Output the (X, Y) coordinate of the center of the cell containing the given text.  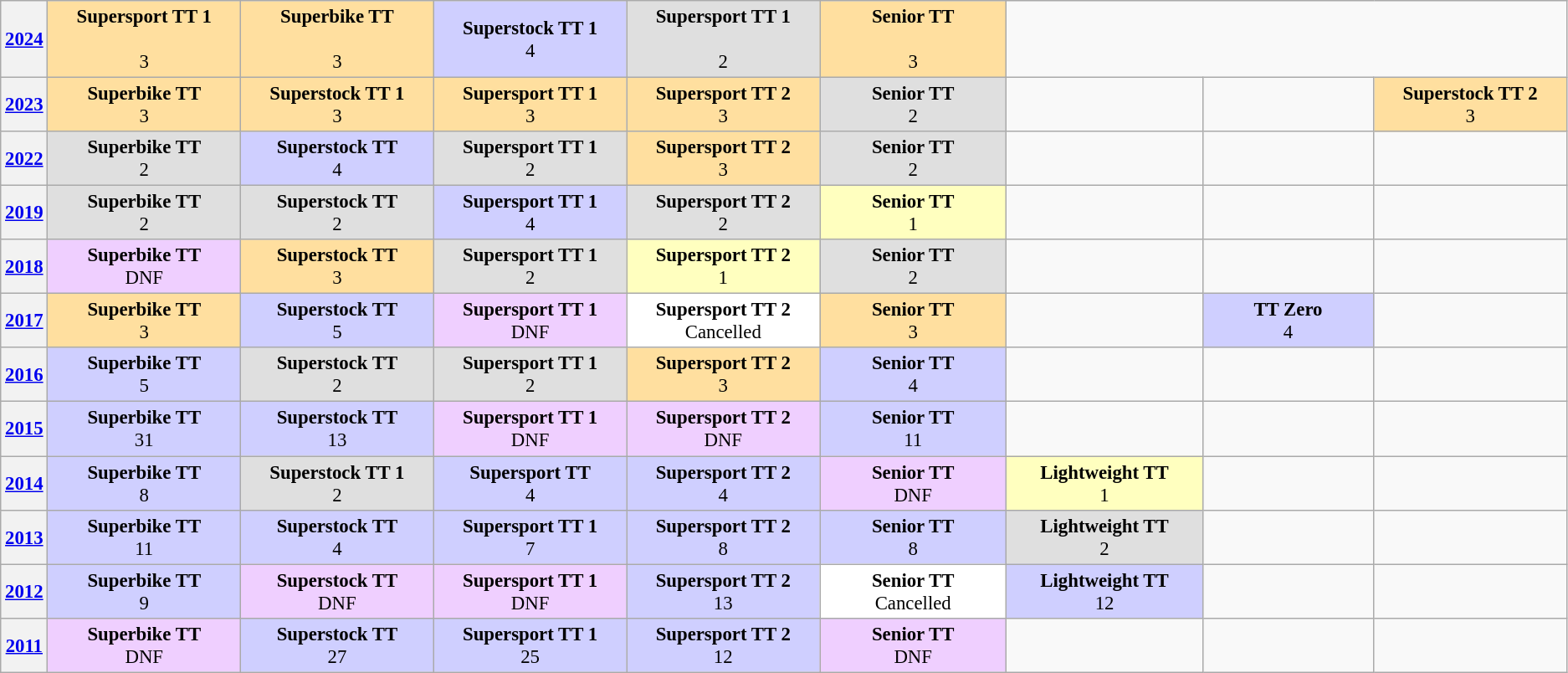
Superstock TT3 (338, 266)
Senior TT8 (914, 537)
Supersport TT 2Cancelled (723, 321)
Superstock TT 23 (1471, 105)
2019 (24, 213)
Superbike TT 3 (144, 105)
Senior TT1 (914, 213)
2013 (24, 537)
Superstock TTDNF (338, 591)
Superstock TT 12 (338, 484)
Supersport TT4 (530, 484)
Lightweight TT2 (1104, 537)
Senior TT4 (914, 375)
Superstock TT 1 4 (530, 39)
Supersport TT 125 (530, 645)
Senior TTCancelled (914, 591)
Superbike TT5 (144, 375)
Supersport TT 1 3 (144, 39)
2012 (24, 591)
Superbike TT11 (144, 537)
TT Zero4 (1289, 321)
2016 (24, 375)
Superstock TT5 (338, 321)
Supersport TT 2 DNF (723, 429)
Supersport TT 213 (723, 591)
Supersport TT 21 (723, 266)
Superbike TT9 (144, 591)
2011 (24, 645)
Supersport TT 1 2 (723, 39)
Supersport TT 28 (723, 537)
2024 (24, 39)
Lightweight TT1 (1104, 484)
Supersport TT 212 (723, 645)
2018 (24, 266)
2014 (24, 484)
Supersport TT 17 (530, 537)
2023 (24, 105)
Superbike TT8 (144, 484)
2022 (24, 159)
2017 (24, 321)
Supersport TT 13 (530, 105)
Senior TT11 (914, 429)
Lightweight TT12 (1104, 591)
Superbike TT31 (144, 429)
Superstock TT27 (338, 645)
2015 (24, 429)
Supersport TT 2 2 (723, 213)
Supersport TT 2 4 (723, 484)
Supersport TT 14 (530, 213)
